Return [X, Y] of the center of cell containing provided text 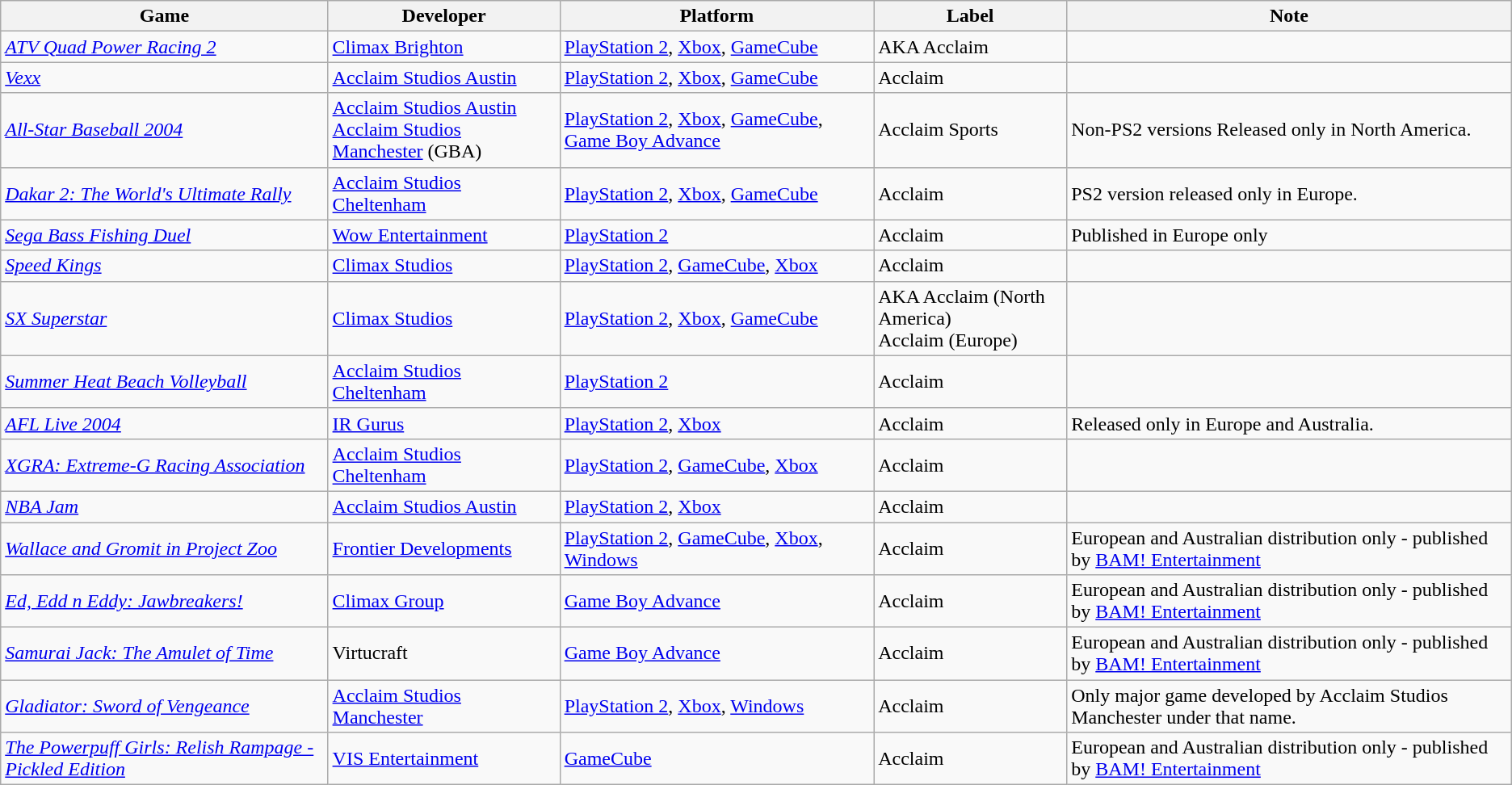
PlayStation 2, GameCube, Xbox, Windows [717, 548]
AKA Acclaim (North America)Acclaim (Europe) [971, 318]
ATV Quad Power Racing 2 [165, 47]
PlayStation 2, Xbox, GameCube, Game Boy Advance [717, 130]
Platform [717, 16]
Label [971, 16]
Acclaim Studios Manchester [444, 706]
The Powerpuff Girls: Relish Rampage - Pickled Edition [165, 759]
Wow Entertainment [444, 235]
PS2 version released only in Europe. [1289, 194]
NBA Jam [165, 506]
All-Star Baseball 2004 [165, 130]
Speed Kings [165, 266]
Note [1289, 16]
Climax Group [444, 601]
Acclaim Sports [971, 130]
Frontier Developments [444, 548]
GameCube [717, 759]
XGRA: Extreme-G Racing Association [165, 465]
Only major game developed by Acclaim Studios Manchester under that name. [1289, 706]
Published in Europe only [1289, 235]
AKA Acclaim [971, 47]
Summer Heat Beach Volleyball [165, 381]
Samurai Jack: The Amulet of Time [165, 654]
Non-PS2 versions Released only in North America. [1289, 130]
Virtucraft [444, 654]
Ed, Edd n Eddy: Jawbreakers! [165, 601]
Wallace and Gromit in Project Zoo [165, 548]
IR Gurus [444, 423]
Dakar 2: The World's Ultimate Rally [165, 194]
Released only in Europe and Australia. [1289, 423]
Game [165, 16]
AFL Live 2004 [165, 423]
Acclaim Studios AustinAcclaim Studios Manchester (GBA) [444, 130]
Vexx [165, 78]
VIS Entertainment [444, 759]
Sega Bass Fishing Duel [165, 235]
SX Superstar [165, 318]
PlayStation 2, Xbox, Windows [717, 706]
Gladiator: Sword of Vengeance [165, 706]
Developer [444, 16]
Climax Brighton [444, 47]
